Search for the cell housing the specified text and yield its [x, y] center coordinate. 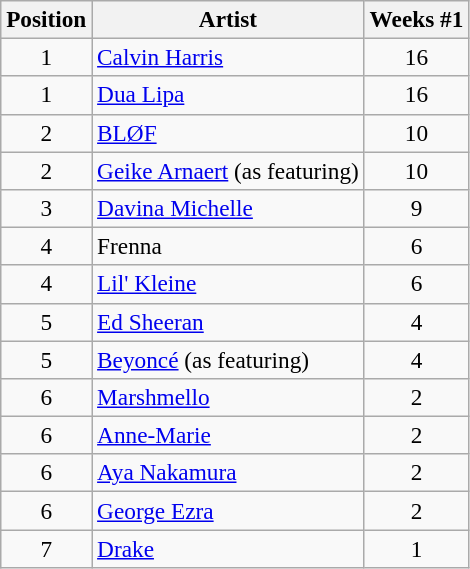
9 [416, 208]
George Ezra [228, 510]
BLØF [228, 133]
Geike Arnaert (as featuring) [228, 170]
Drake [228, 548]
3 [46, 208]
Artist [228, 19]
Anne-Marie [228, 435]
Position [46, 19]
Davina Michelle [228, 208]
Dua Lipa [228, 95]
Beyoncé (as featuring) [228, 359]
Marshmello [228, 397]
Weeks #1 [416, 19]
Lil' Kleine [228, 284]
Frenna [228, 246]
Calvin Harris [228, 57]
Ed Sheeran [228, 322]
Aya Nakamura [228, 473]
7 [46, 548]
